Determine the (X, Y) coordinate at the center of the cell enclosing the given text.  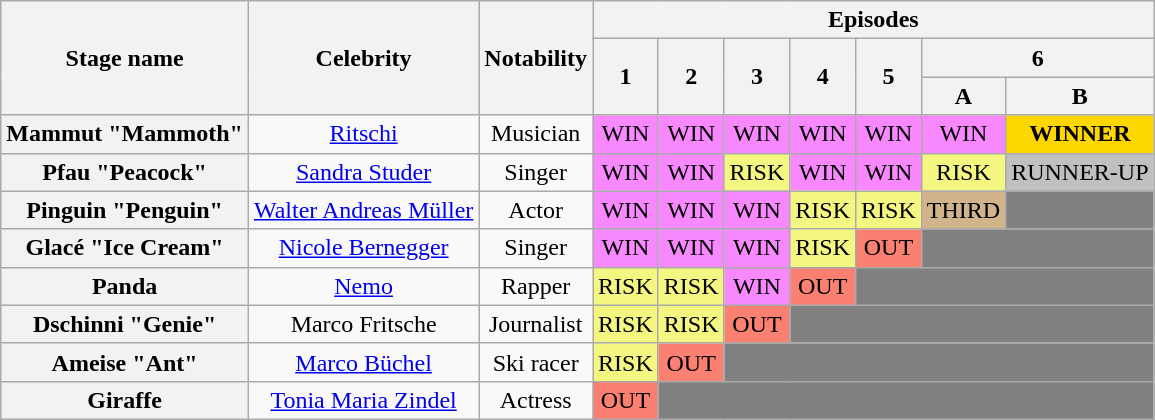
Actress (536, 400)
Dschinni "Genie" (125, 324)
RUNNER-UP (1080, 172)
Actor (536, 210)
THIRD (963, 210)
Nicole Bernegger (363, 248)
Pfau "Peacock" (125, 172)
Walter Andreas Müller (363, 210)
Celebrity (363, 58)
6 (1038, 58)
Stage name (125, 58)
Ameise "Ant" (125, 362)
Glacé "Ice Cream" (125, 248)
Marco Büchel (363, 362)
Pinguin "Penguin" (125, 210)
Panda (125, 286)
Ritschi (363, 134)
Mammut "Mammoth" (125, 134)
Marco Fritsche (363, 324)
A (963, 96)
Journalist (536, 324)
Notability (536, 58)
3 (757, 77)
1 (626, 77)
2 (691, 77)
Episodes (874, 20)
B (1080, 96)
Musician (536, 134)
5 (889, 77)
Nemo (363, 286)
WINNER (1080, 134)
Tonia Maria Zindel (363, 400)
Ski racer (536, 362)
Sandra Studer (363, 172)
Rapper (536, 286)
Giraffe (125, 400)
4 (823, 77)
